Search for the cell housing the specified text and yield its [x, y] center coordinate. 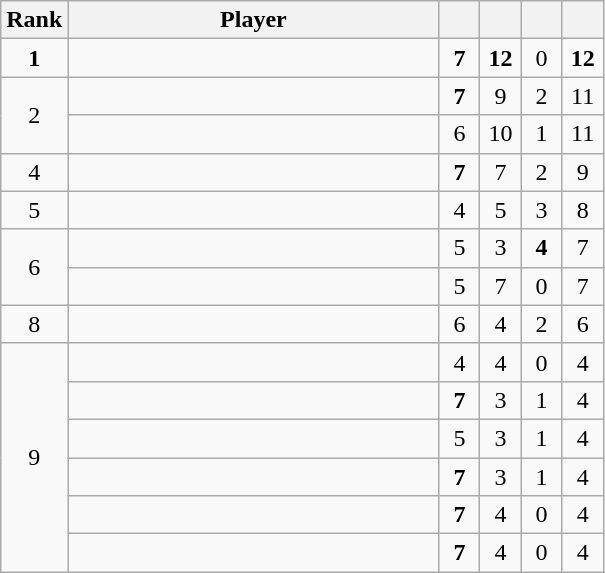
Player [254, 20]
10 [500, 134]
Rank [34, 20]
